Pinpoint the cell where the given text exists, returning its (X, Y) midpoint coordinate. 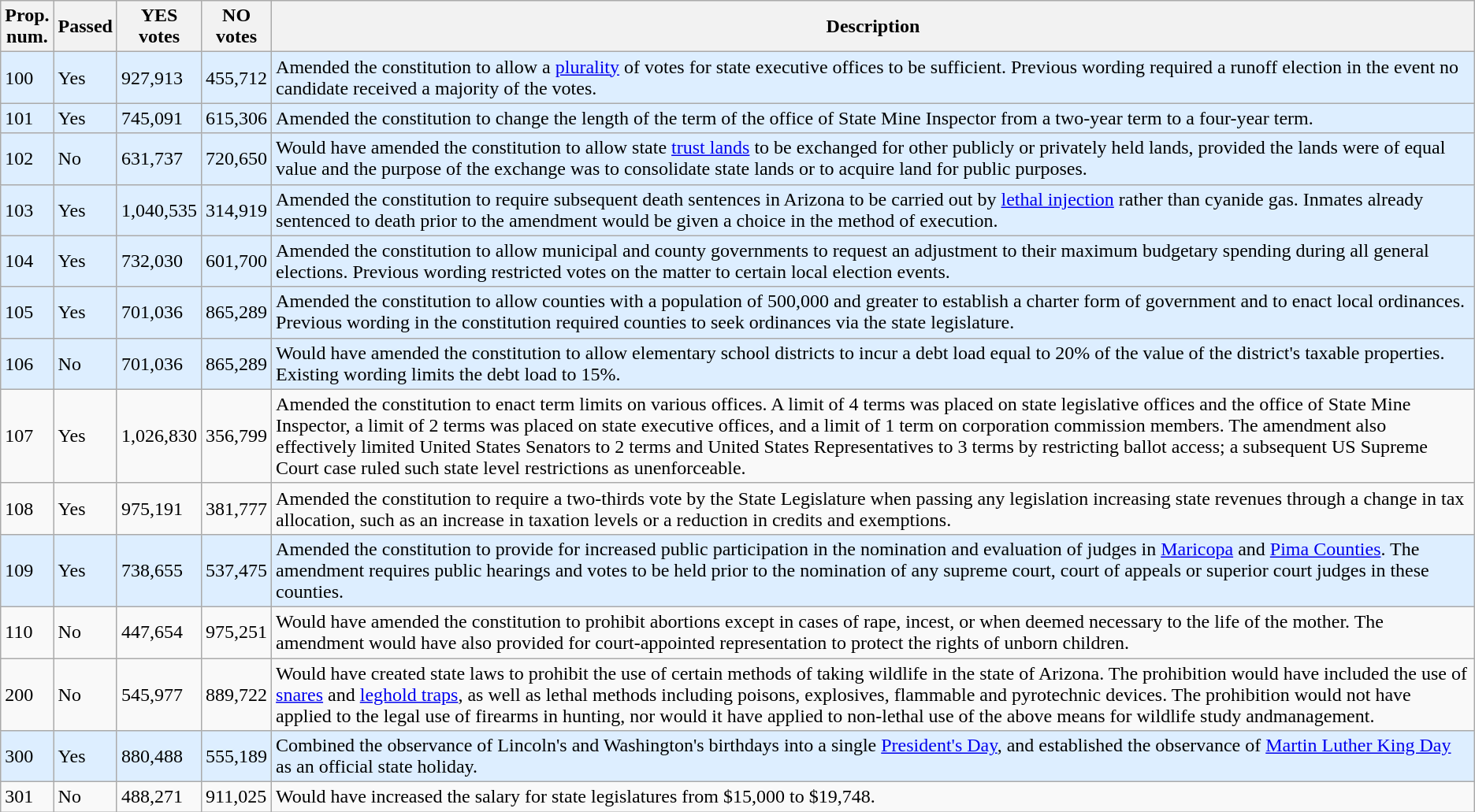
Description (873, 27)
1,026,830 (159, 436)
300 (27, 756)
108 (27, 509)
455,712 (236, 77)
488,271 (159, 797)
745,091 (159, 118)
104 (27, 261)
975,191 (159, 509)
Prop.num. (27, 27)
NOvotes (236, 27)
537,475 (236, 570)
109 (27, 570)
356,799 (236, 436)
1,040,535 (159, 209)
Would have increased the salary for state legislatures from $15,000 to $19,748. (873, 797)
106 (27, 364)
631,737 (159, 159)
738,655 (159, 570)
381,777 (236, 509)
105 (27, 312)
301 (27, 797)
975,251 (236, 632)
927,913 (159, 77)
101 (27, 118)
911,025 (236, 797)
100 (27, 77)
447,654 (159, 632)
555,189 (236, 756)
Passed (85, 27)
889,722 (236, 695)
102 (27, 159)
Amended the constitution to change the length of the term of the office of State Mine Inspector from a two-year term to a four-year term. (873, 118)
720,650 (236, 159)
314,919 (236, 209)
107 (27, 436)
615,306 (236, 118)
110 (27, 632)
103 (27, 209)
200 (27, 695)
YESvotes (159, 27)
732,030 (159, 261)
880,488 (159, 756)
545,977 (159, 695)
601,700 (236, 261)
